Locate the cell with the specified text and output its (x, y) center coordinate. 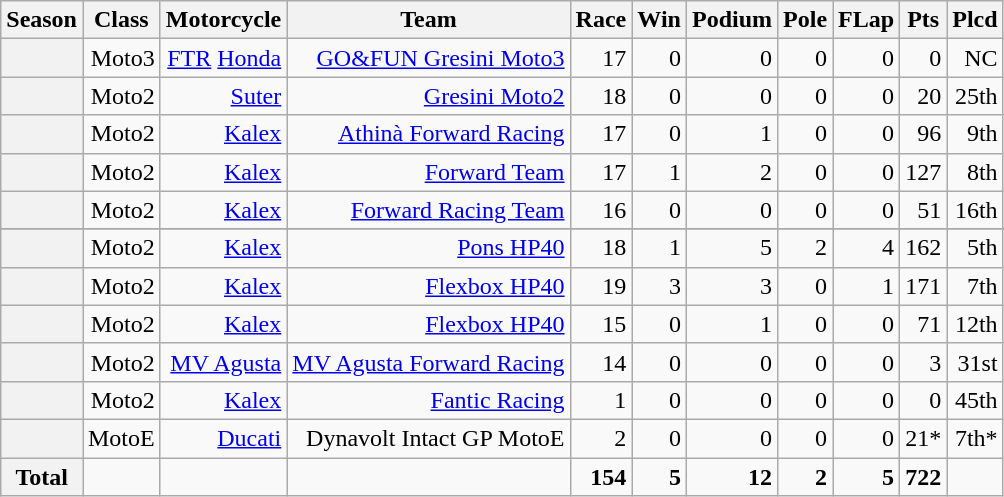
FTR Honda (224, 58)
14 (601, 362)
25th (975, 96)
71 (924, 324)
FLap (866, 20)
9th (975, 134)
722 (924, 477)
7th (975, 286)
Moto3 (121, 58)
127 (924, 172)
Dynavolt Intact GP MotoE (428, 438)
Motorcycle (224, 20)
15 (601, 324)
96 (924, 134)
21* (924, 438)
Total (42, 477)
Race (601, 20)
Pts (924, 20)
20 (924, 96)
8th (975, 172)
7th* (975, 438)
Plcd (975, 20)
12th (975, 324)
Forward Racing Team (428, 210)
12 (732, 477)
Forward Team (428, 172)
31st (975, 362)
171 (924, 286)
Ducati (224, 438)
MV Agusta Forward Racing (428, 362)
Pons HP40 (428, 248)
Class (121, 20)
NC (975, 58)
154 (601, 477)
19 (601, 286)
MV Agusta (224, 362)
Win (660, 20)
16 (601, 210)
MotoE (121, 438)
Fantic Racing (428, 400)
Team (428, 20)
GO&FUN Gresini Moto3 (428, 58)
5th (975, 248)
162 (924, 248)
Athinà Forward Racing (428, 134)
Season (42, 20)
16th (975, 210)
Gresini Moto2 (428, 96)
4 (866, 248)
51 (924, 210)
45th (975, 400)
Pole (806, 20)
Suter (224, 96)
Podium (732, 20)
